Locate the cell with the specified text and output its [x, y] center coordinate. 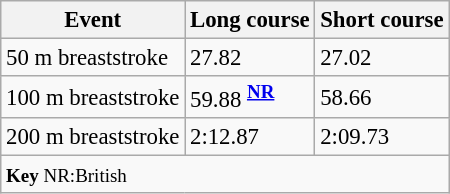
200 m breaststroke [93, 137]
Event [93, 20]
100 m breaststroke [93, 97]
27.02 [382, 58]
2:09.73 [382, 137]
2:12.87 [250, 137]
59.88 NR [250, 97]
58.66 [382, 97]
27.82 [250, 58]
50 m breaststroke [93, 58]
Short course [382, 20]
Key NR:British [225, 175]
Long course [250, 20]
